Return [X, Y] of the center of cell containing provided text 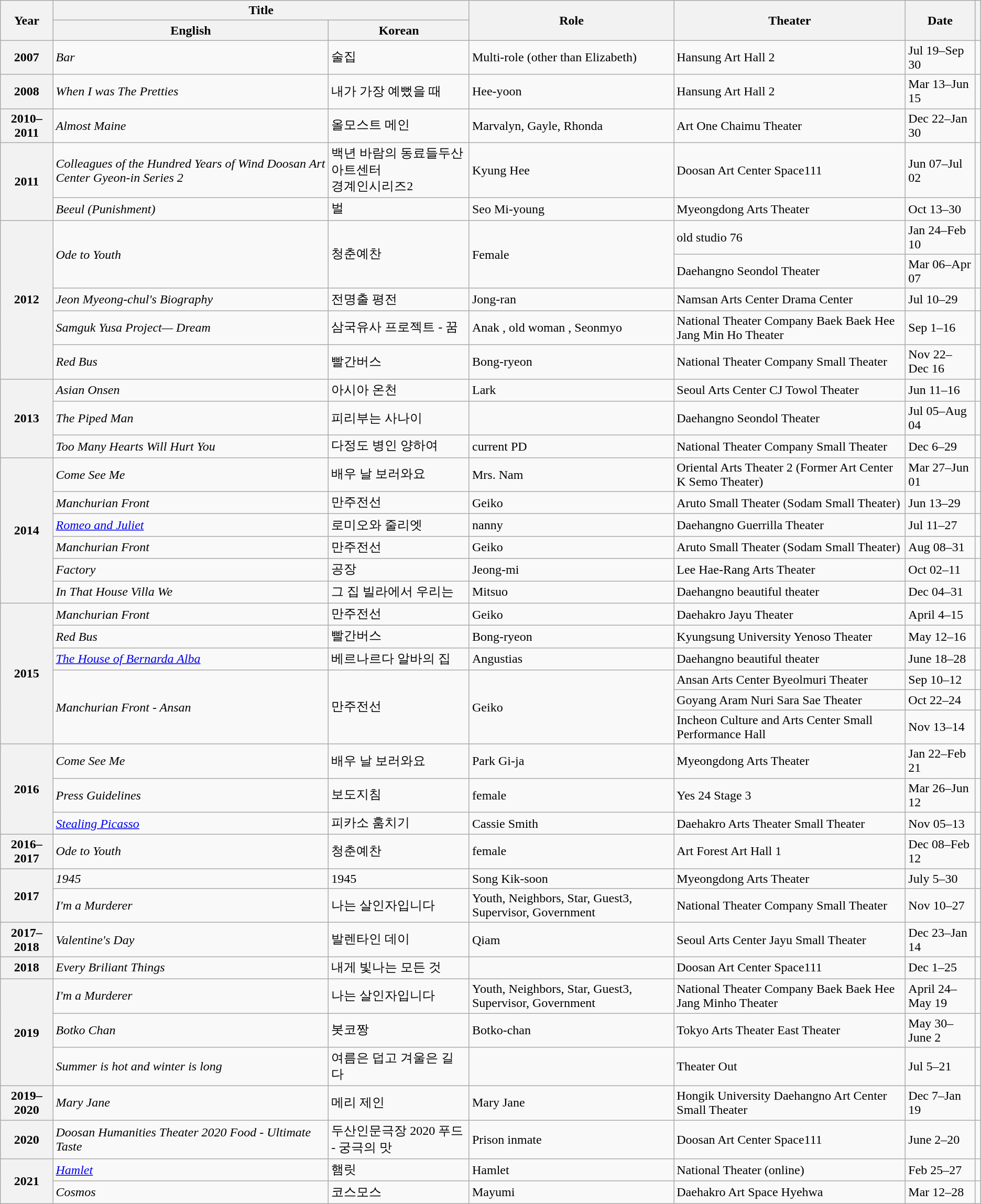
Kyung Hee [571, 170]
Nov 05–13 [940, 824]
Every Briliant Things [191, 968]
술집 [399, 58]
그 집 빌라에서 우리는 [399, 592]
April 4–15 [940, 614]
Summer is hot and winter is long [191, 1067]
Dec 04–31 [940, 592]
Female [571, 254]
Oriental Arts Theater 2 (Former Art Center K Semo Theater) [790, 475]
Seoul Arts Center CJ Towol Theater [790, 390]
Mar 26–Jun 12 [940, 795]
공장 [399, 570]
피리부는 사나이 [399, 418]
Mar 13–Jun 15 [940, 91]
nanny [571, 525]
2017 [27, 896]
Feb 25–27 [940, 1170]
Doosan Humanities Theater 2020 Food - Ultimate Taste [191, 1140]
Anak , old woman , Seonmyo [571, 328]
Yes 24 Stage 3 [790, 795]
Oct 22–24 [940, 700]
Mitsuo [571, 592]
봇코짱 [399, 1030]
Cassie Smith [571, 824]
May 30–June 2 [940, 1030]
Tokyo Arts Theater East Theater [790, 1030]
2012 [27, 300]
2016–2017 [27, 852]
Jul 10–29 [940, 300]
내게 빛나는 모든 것 [399, 968]
Sep 10–12 [940, 680]
Factory [191, 570]
Manchurian Front - Ansan [191, 707]
Mayumi [571, 1192]
current PD [571, 446]
Seoul Arts Center Jayu Small Theater [790, 940]
Jul 05–Aug 04 [940, 418]
2016 [27, 789]
National Theater Company Baek Baek Hee Jang Minho Theater [790, 995]
Press Guidelines [191, 795]
Park Gi-ja [571, 761]
햄릿 [399, 1170]
Aug 08–31 [940, 547]
Nov 13–14 [940, 727]
2015 [27, 674]
June 18–28 [940, 659]
메리 제인 [399, 1103]
Hee-yoon [571, 91]
Jul 5–21 [940, 1067]
2021 [27, 1181]
다정도 병인 양하여 [399, 446]
피카소 훔치기 [399, 824]
Colleagues of the Hundred Years of Wind Doosan Art Center Gyeon-in Series 2 [191, 170]
June 2–20 [940, 1140]
Sep 1–16 [940, 328]
Daehakro Arts Theater Small Theater [790, 824]
Mar 27–Jun 01 [940, 475]
The Piped Man [191, 418]
Stealing Picasso [191, 824]
Dec 6–29 [940, 446]
Ansan Arts Center Byeolmuri Theater [790, 680]
Kyungsung University Yenoso Theater [790, 637]
Oct 02–11 [940, 570]
Marvalyn, Gayle, Rhonda [571, 126]
Goyang Aram Nuri Sara Sae Theater [790, 700]
2011 [27, 181]
Mar 06–Apr 07 [940, 271]
로미오와 줄리엣 [399, 525]
Incheon Culture and Arts Center Small Performance Hall [790, 727]
Oct 13–30 [940, 210]
April 24–May 19 [940, 995]
In That House Villa We [191, 592]
Nov 22–Dec 16 [940, 362]
2019 [27, 1032]
Dec 1–25 [940, 968]
Seo Mi-young [571, 210]
Asian Onsen [191, 390]
Jul 19–Sep 30 [940, 58]
보도지침 [399, 795]
Samguk Yusa Project— Dream [191, 328]
Dec 23–Jan 14 [940, 940]
Jun 13–29 [940, 503]
2014 [27, 530]
Botko-chan [571, 1030]
Valentine's Day [191, 940]
2010–2011 [27, 126]
Beeul (Punishment) [191, 210]
올모스트 메인 [399, 126]
Qiam [571, 940]
2018 [27, 968]
여름은 덥고 겨울은 길다 [399, 1067]
Theater [790, 20]
2008 [27, 91]
Date [940, 20]
Daehakro Jayu Theater [790, 614]
내가 가장 예뻤을 때 [399, 91]
Theater Out [790, 1067]
Almost Maine [191, 126]
National Theater (online) [790, 1170]
발렌타인 데이 [399, 940]
When I was The Pretties [191, 91]
삼국유사 프로젝트 - 꿈 [399, 328]
Year [27, 20]
2020 [27, 1140]
Dec 22–Jan 30 [940, 126]
Romeo and Juliet [191, 525]
Lark [571, 390]
Title [261, 10]
Nov 10–27 [940, 905]
2007 [27, 58]
Too Many Hearts Will Hurt You [191, 446]
Bar [191, 58]
May 12–16 [940, 637]
July 5–30 [940, 879]
Role [571, 20]
Namsan Arts Center Drama Center [790, 300]
Mrs. Nam [571, 475]
Jan 22–Feb 21 [940, 761]
Art One Chaimu Theater [790, 126]
Korean [399, 30]
Mar 12–28 [940, 1192]
Jan 24–Feb 10 [940, 237]
전명출 평전 [399, 300]
2017–2018 [27, 940]
Prison inmate [571, 1140]
Angustias [571, 659]
2019–2020 [27, 1103]
Multi-role (other than Elizabeth) [571, 58]
Botko Chan [191, 1030]
National Theater Company Baek Baek Hee Jang Min Ho Theater [790, 328]
Jun 11–16 [940, 390]
Hongik University Daehangno Art Center Small Theater [790, 1103]
두산인문극장 2020 푸드 - 궁극의 맛 [399, 1140]
Daehangno Guerrilla Theater [790, 525]
Art Forest Art Hall 1 [790, 852]
Jong-ran [571, 300]
베르나르다 알바의 집 [399, 659]
Dec 08–Feb 12 [940, 852]
2013 [27, 418]
English [191, 30]
Jeon Myeong-chul's Biography [191, 300]
Cosmos [191, 1192]
백년 바람의 동료들두산아트센터경계인시리즈2 [399, 170]
Jun 07–Jul 02 [940, 170]
벌 [399, 210]
Jul 11–27 [940, 525]
코스모스 [399, 1192]
The House of Bernarda Alba [191, 659]
아시아 온천 [399, 390]
Daehakro Art Space Hyehwa [790, 1192]
Dec 7–Jan 19 [940, 1103]
Lee Hae-Rang Arts Theater [790, 570]
Song Kik-soon [571, 879]
Jeong-mi [571, 570]
old studio 76 [790, 237]
